Provide the [X, Y] coordinate of the cell's center where the given text is located.  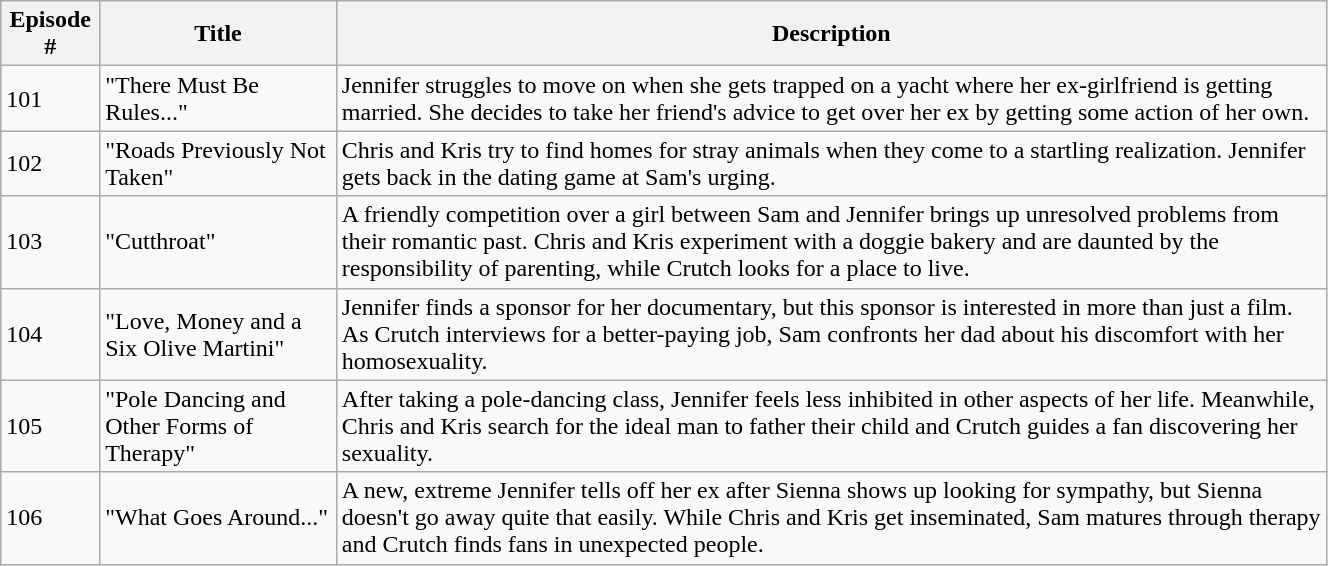
"What Goes Around..." [218, 518]
"Roads Previously Not Taken" [218, 164]
Chris and Kris try to find homes for stray animals when they come to a startling realization. Jennifer gets back in the dating game at Sam's urging. [831, 164]
104 [50, 334]
105 [50, 426]
101 [50, 98]
Description [831, 34]
102 [50, 164]
Title [218, 34]
Episode # [50, 34]
106 [50, 518]
103 [50, 242]
"Love, Money and a Six Olive Martini" [218, 334]
"Pole Dancing and Other Forms of Therapy" [218, 426]
"Cutthroat" [218, 242]
"There Must Be Rules..." [218, 98]
